For the text-containing cell, return its midpoint in (X, Y) coordinate format. 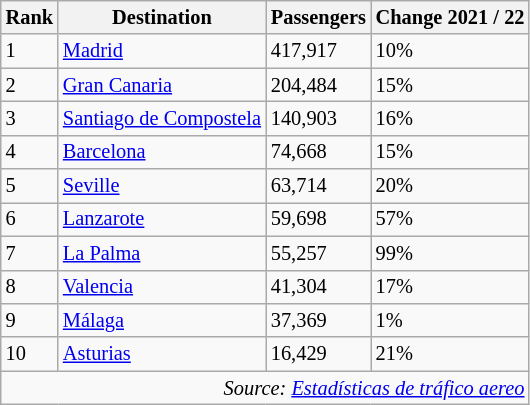
417,917 (318, 51)
Destination (162, 17)
8 (30, 287)
41,304 (318, 287)
37,369 (318, 320)
55,257 (318, 253)
7 (30, 253)
Asturias (162, 354)
10 (30, 354)
Málaga (162, 320)
Source: Estadísticas de tráfico aereo (266, 388)
99% (450, 253)
Rank (30, 17)
57% (450, 219)
140,903 (318, 118)
4 (30, 152)
Passengers (318, 17)
9 (30, 320)
16,429 (318, 354)
3 (30, 118)
59,698 (318, 219)
La Palma (162, 253)
16% (450, 118)
6 (30, 219)
Barcelona (162, 152)
74,668 (318, 152)
2 (30, 85)
17% (450, 287)
Madrid (162, 51)
Change 2021 / 22 (450, 17)
Lanzarote (162, 219)
63,714 (318, 186)
1% (450, 320)
Valencia (162, 287)
1 (30, 51)
204,484 (318, 85)
Seville (162, 186)
21% (450, 354)
Santiago de Compostela (162, 118)
10% (450, 51)
Gran Canaria (162, 85)
5 (30, 186)
20% (450, 186)
